Provide the [x, y] coordinate of the cell's center where the given text is located.  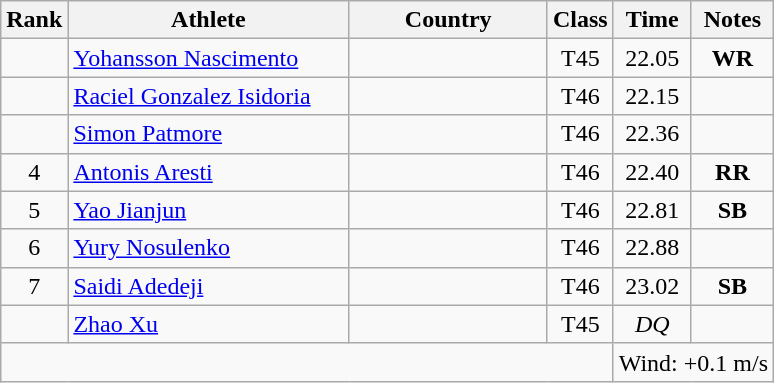
4 [34, 172]
DQ [652, 324]
Zhao Xu [208, 324]
23.02 [652, 286]
Notes [732, 20]
Athlete [208, 20]
22.15 [652, 96]
Rank [34, 20]
22.36 [652, 134]
Yao Jianjun [208, 210]
Saidi Adedeji [208, 286]
Country [448, 20]
WR [732, 58]
Simon Patmore [208, 134]
22.81 [652, 210]
Yohansson Nascimento [208, 58]
Time [652, 20]
Yury Nosulenko [208, 248]
RR [732, 172]
22.05 [652, 58]
Raciel Gonzalez Isidoria [208, 96]
Class [580, 20]
7 [34, 286]
Wind: +0.1 m/s [693, 362]
22.40 [652, 172]
22.88 [652, 248]
5 [34, 210]
Antonis Aresti [208, 172]
6 [34, 248]
